Identify which cell holds the provided text, then report its [x, y] central coordinate. 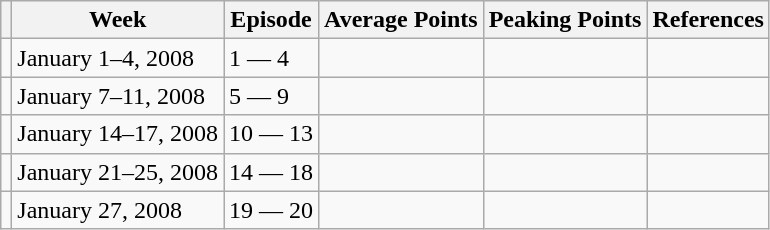
14 — 18 [272, 172]
January 27, 2008 [118, 210]
10 — 13 [272, 134]
5 — 9 [272, 96]
January 1–4, 2008 [118, 58]
1 — 4 [272, 58]
January 14–17, 2008 [118, 134]
Episode [272, 20]
19 — 20 [272, 210]
January 21–25, 2008 [118, 172]
Week [118, 20]
Peaking Points [565, 20]
Average Points [402, 20]
References [708, 20]
January 7–11, 2008 [118, 96]
